Extract the [X, Y] coordinate from the center of the cell holding the provided text.  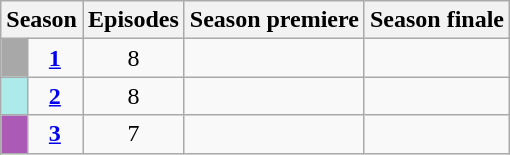
2 [54, 96]
Season premiere [274, 20]
Season finale [436, 20]
1 [54, 58]
Season [42, 20]
7 [133, 134]
Episodes [133, 20]
3 [54, 134]
